From the cell containing the given text, extract its center point as (x, y) coordinate. 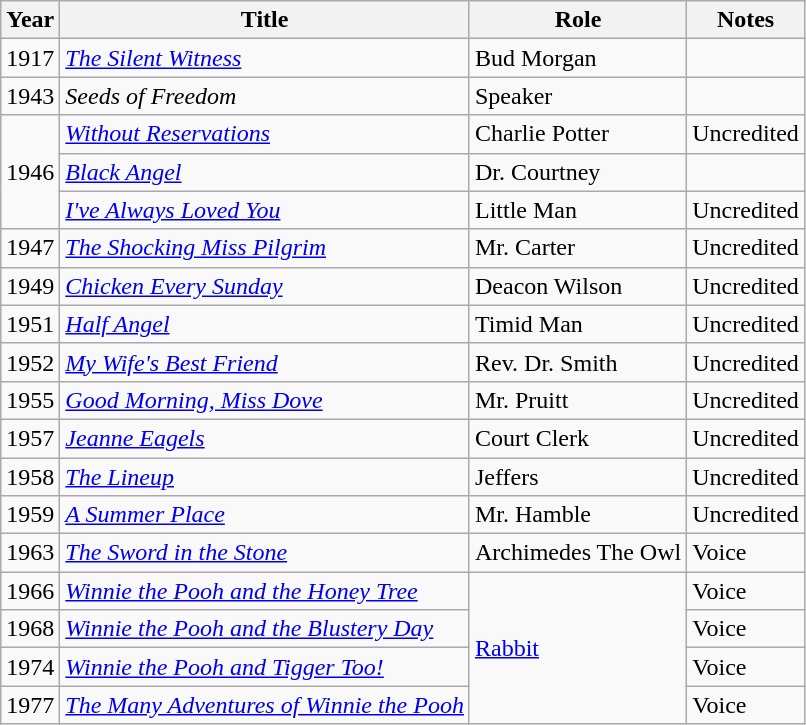
Charlie Potter (578, 134)
Mr. Carter (578, 248)
Mr. Hamble (578, 515)
Title (265, 20)
Half Angel (265, 324)
Winnie the Pooh and Tigger Too! (265, 667)
My Wife's Best Friend (265, 362)
Timid Man (578, 324)
The Many Adventures of Winnie the Pooh (265, 705)
1955 (30, 400)
Seeds of Freedom (265, 96)
Mr. Pruitt (578, 400)
Dr. Courtney (578, 172)
Notes (746, 20)
Role (578, 20)
1977 (30, 705)
Chicken Every Sunday (265, 286)
1946 (30, 172)
1963 (30, 553)
Little Man (578, 210)
Rev. Dr. Smith (578, 362)
1917 (30, 58)
Winnie the Pooh and the Blustery Day (265, 629)
Black Angel (265, 172)
1957 (30, 438)
Winnie the Pooh and the Honey Tree (265, 591)
1952 (30, 362)
1943 (30, 96)
Court Clerk (578, 438)
Jeffers (578, 477)
Deacon Wilson (578, 286)
1974 (30, 667)
A Summer Place (265, 515)
Bud Morgan (578, 58)
1958 (30, 477)
Good Morning, Miss Dove (265, 400)
Year (30, 20)
Rabbit (578, 648)
The Sword in the Stone (265, 553)
The Shocking Miss Pilgrim (265, 248)
1966 (30, 591)
1959 (30, 515)
I've Always Loved You (265, 210)
Speaker (578, 96)
1951 (30, 324)
Jeanne Eagels (265, 438)
1968 (30, 629)
1947 (30, 248)
1949 (30, 286)
Archimedes The Owl (578, 553)
The Silent Witness (265, 58)
The Lineup (265, 477)
Without Reservations (265, 134)
